For the text-containing cell, return its midpoint in [x, y] coordinate format. 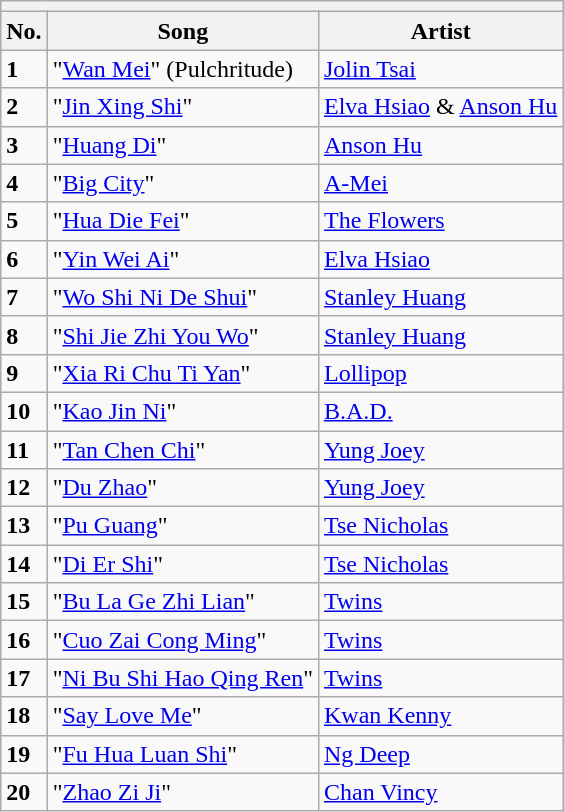
7 [24, 297]
6 [24, 259]
1 [24, 69]
10 [24, 411]
The Flowers [440, 221]
"Say Love Me" [182, 716]
4 [24, 183]
A-Mei [440, 183]
Elva Hsiao & Anson Hu [440, 107]
3 [24, 145]
"Yin Wei Ai" [182, 259]
13 [24, 526]
"Big City" [182, 183]
11 [24, 449]
15 [24, 602]
"Wo Shi Ni De Shui" [182, 297]
14 [24, 564]
Kwan Kenny [440, 716]
5 [24, 221]
"Wan Mei" (Pulchritude) [182, 69]
B.A.D. [440, 411]
"Huang Di" [182, 145]
19 [24, 754]
Lollipop [440, 373]
"Hua Die Fei" [182, 221]
"Fu Hua Luan Shi" [182, 754]
Ng Deep [440, 754]
12 [24, 488]
"Bu La Ge Zhi Lian" [182, 602]
20 [24, 792]
Anson Hu [440, 145]
Jolin Tsai [440, 69]
"Zhao Zi Ji" [182, 792]
Song [182, 31]
"Shi Jie Zhi You Wo" [182, 335]
No. [24, 31]
"Du Zhao" [182, 488]
18 [24, 716]
"Cuo Zai Cong Ming" [182, 640]
"Di Er Shi" [182, 564]
Elva Hsiao [440, 259]
Chan Vincy [440, 792]
17 [24, 678]
"Kao Jin Ni" [182, 411]
"Xia Ri Chu Ti Yan" [182, 373]
8 [24, 335]
"Tan Chen Chi" [182, 449]
Artist [440, 31]
"Ni Bu Shi Hao Qing Ren" [182, 678]
16 [24, 640]
2 [24, 107]
"Pu Guang" [182, 526]
9 [24, 373]
"Jin Xing Shi" [182, 107]
